Find where the given text appears and provide that cell's center as (X, Y) coordinate. 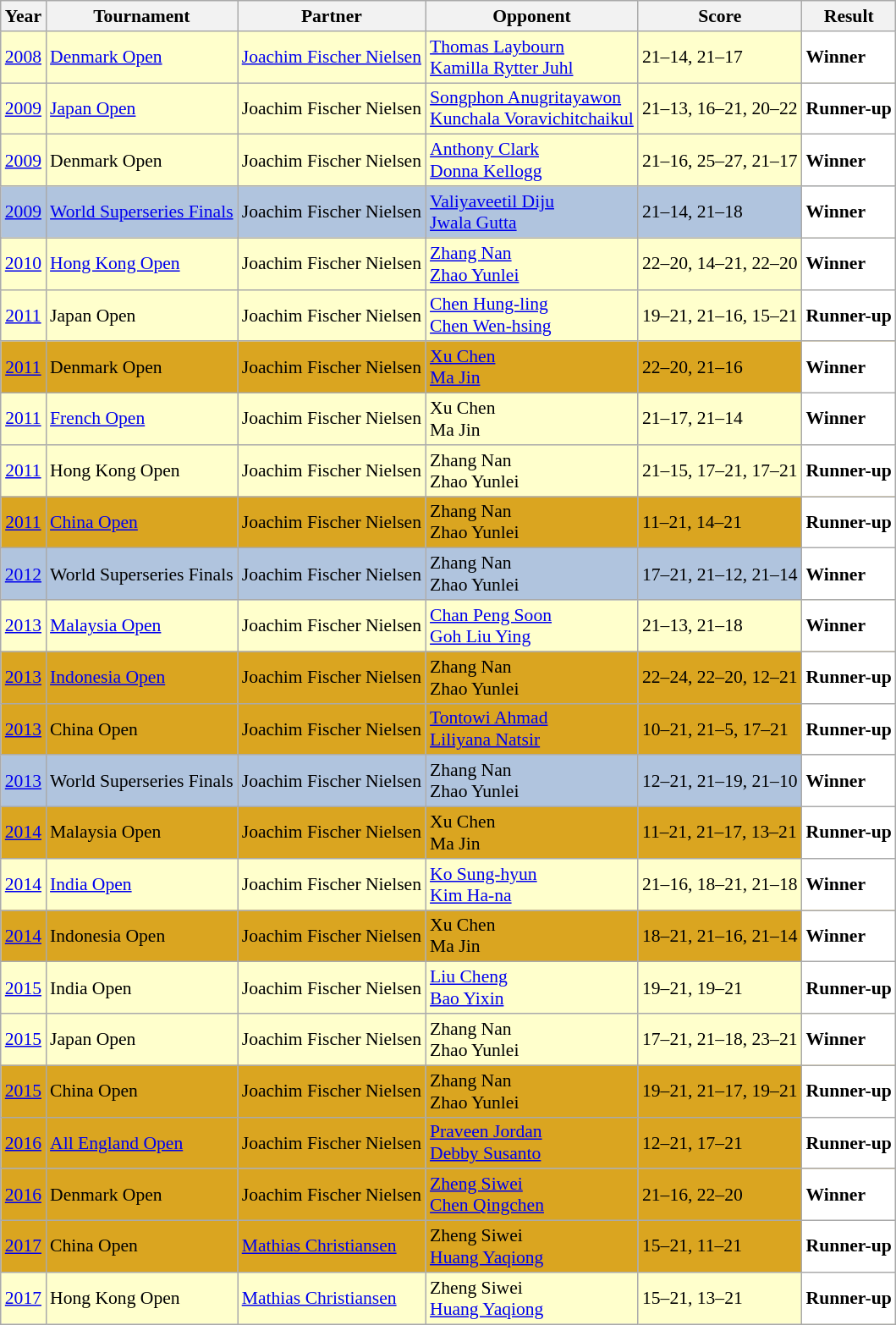
18–21, 21–16, 21–14 (720, 936)
21–16, 18–21, 21–18 (720, 885)
2008 (24, 58)
21–15, 17–21, 17–21 (720, 470)
2012 (24, 574)
15–21, 11–21 (720, 1247)
11–21, 14–21 (720, 523)
Chen Hung-ling Chen Wen-hsing (531, 315)
Tournament (142, 16)
21–16, 25–27, 21–17 (720, 161)
12–21, 17–21 (720, 1142)
19–21, 19–21 (720, 988)
Zheng Siwei Chen Qingchen (531, 1195)
22–20, 14–21, 22–20 (720, 264)
Songphon Anugritayawon Kunchala Voravichitchaikul (531, 108)
All England Open (142, 1142)
17–21, 21–18, 23–21 (720, 1039)
21–14, 21–17 (720, 58)
Score (720, 16)
Result (849, 16)
15–21, 13–21 (720, 1298)
Praveen Jordan Debby Susanto (531, 1142)
Anthony Clark Donna Kellogg (531, 161)
French Open (142, 420)
19–21, 21–16, 15–21 (720, 315)
Chan Peng Soon Goh Liu Ying (531, 626)
2010 (24, 264)
21–14, 21–18 (720, 212)
12–21, 21–19, 21–10 (720, 782)
10–21, 21–5, 17–21 (720, 729)
17–21, 21–12, 21–14 (720, 574)
21–17, 21–14 (720, 420)
Year (24, 16)
Partner (332, 16)
Thomas Laybourn Kamilla Rytter Juhl (531, 58)
11–21, 21–17, 13–21 (720, 833)
22–24, 22–20, 12–21 (720, 677)
Ko Sung-hyun Kim Ha-na (531, 885)
Liu Cheng Bao Yixin (531, 988)
Opponent (531, 16)
21–13, 21–18 (720, 626)
Tontowi Ahmad Liliyana Natsir (531, 729)
21–13, 16–21, 20–22 (720, 108)
19–21, 21–17, 19–21 (720, 1091)
Valiyaveetil Diju Jwala Gutta (531, 212)
21–16, 22–20 (720, 1195)
22–20, 21–16 (720, 367)
